Scan for the cell matching the given text and deliver its [x, y] coordinate at center. 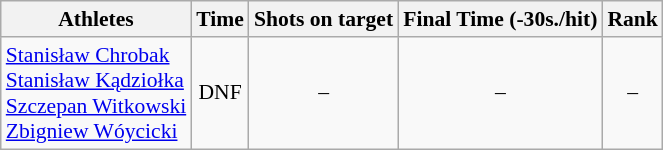
Time [220, 19]
DNF [220, 93]
Shots on target [324, 19]
Stanisław ChrobakStanisław KądziołkaSzczepan WitkowskiZbigniew Wóycicki [96, 93]
Athletes [96, 19]
Final Time (-30s./hit) [500, 19]
Rank [632, 19]
